Output the (X, Y) coordinate of the center of the cell containing the given text.  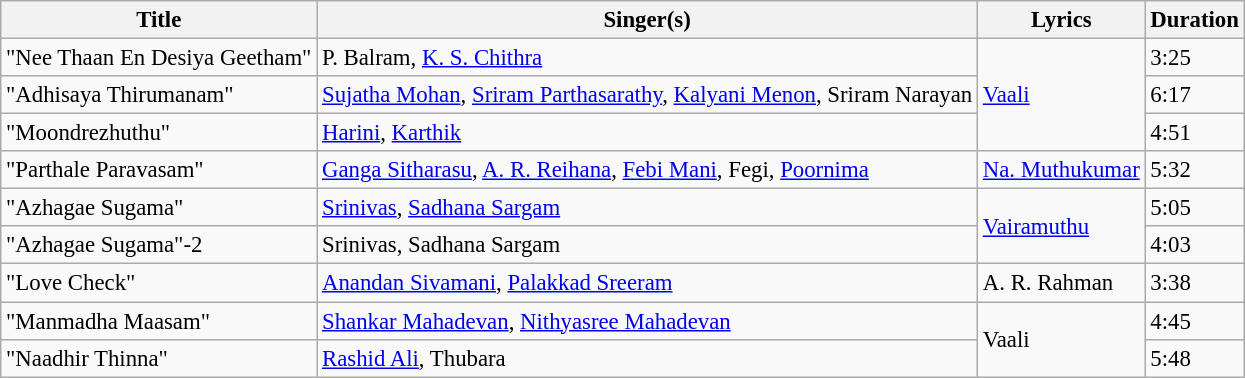
4:03 (1194, 245)
"Moondrezhuthu" (159, 133)
"Parthale Paravasam" (159, 170)
Duration (1194, 20)
"Manmadha Maasam" (159, 321)
Lyrics (1062, 20)
4:45 (1194, 321)
Title (159, 20)
3:25 (1194, 58)
Ganga Sitharasu, A. R. Reihana, Febi Mani, Fegi, Poornima (648, 170)
6:17 (1194, 95)
Singer(s) (648, 20)
Rashid Ali, Thubara (648, 358)
"Azhagae Sugama" (159, 208)
Shankar Mahadevan, Nithyasree Mahadevan (648, 321)
A. R. Rahman (1062, 283)
Na. Muthukumar (1062, 170)
Harini, Karthik (648, 133)
5:05 (1194, 208)
"Naadhir Thinna" (159, 358)
5:32 (1194, 170)
"Love Check" (159, 283)
"Nee Thaan En Desiya Geetham" (159, 58)
3:38 (1194, 283)
Vairamuthu (1062, 226)
"Adhisaya Thirumanam" (159, 95)
P. Balram, K. S. Chithra (648, 58)
Sujatha Mohan, Sriram Parthasarathy, Kalyani Menon, Sriram Narayan (648, 95)
"Azhagae Sugama"-2 (159, 245)
5:48 (1194, 358)
4:51 (1194, 133)
Anandan Sivamani, Palakkad Sreeram (648, 283)
